Provide the (x, y) coordinate of the cell's center where the given text is located.  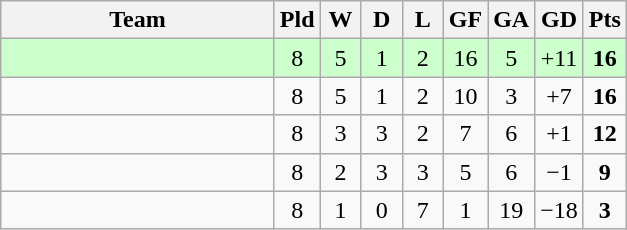
−1 (560, 172)
10 (465, 96)
+11 (560, 58)
GF (465, 20)
W (340, 20)
19 (512, 210)
Pld (297, 20)
12 (604, 134)
+1 (560, 134)
D (382, 20)
GD (560, 20)
GA (512, 20)
Team (138, 20)
9 (604, 172)
Pts (604, 20)
+7 (560, 96)
−18 (560, 210)
0 (382, 210)
L (422, 20)
